Determine the [X, Y] coordinate at the center of the cell enclosing the given text.  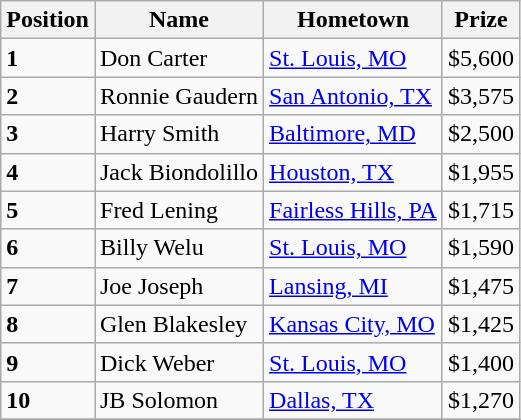
$1,955 [480, 172]
$1,400 [480, 362]
JB Solomon [178, 400]
5 [48, 210]
Joe Joseph [178, 286]
$3,575 [480, 96]
Dick Weber [178, 362]
Ronnie Gaudern [178, 96]
$5,600 [480, 58]
2 [48, 96]
10 [48, 400]
Dallas, TX [354, 400]
1 [48, 58]
$1,715 [480, 210]
Don Carter [178, 58]
Houston, TX [354, 172]
Harry Smith [178, 134]
Hometown [354, 20]
San Antonio, TX [354, 96]
9 [48, 362]
Baltimore, MD [354, 134]
4 [48, 172]
Name [178, 20]
Glen Blakesley [178, 324]
Billy Welu [178, 248]
Jack Biondolillo [178, 172]
$1,425 [480, 324]
Fairless Hills, PA [354, 210]
6 [48, 248]
Kansas City, MO [354, 324]
3 [48, 134]
$1,475 [480, 286]
Fred Lening [178, 210]
7 [48, 286]
$1,270 [480, 400]
$2,500 [480, 134]
Lansing, MI [354, 286]
Position [48, 20]
Prize [480, 20]
$1,590 [480, 248]
8 [48, 324]
